Extract the (X, Y) coordinate from the center of the cell holding the provided text.  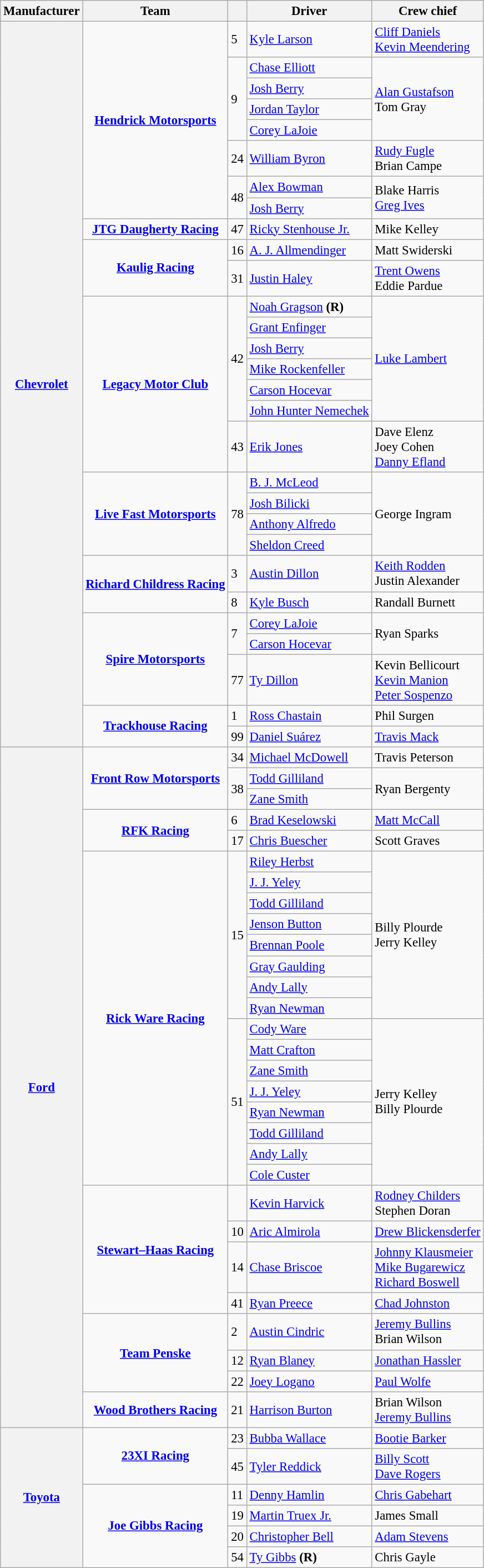
Riley Herbst (309, 862)
Billy Scott Dave Rogers (427, 1466)
12 (238, 1360)
Legacy Motor Club (155, 384)
Kevin Bellicourt Kevin Manion Peter Sospenzo (427, 680)
Rodney Childers Stephen Doran (427, 1203)
34 (238, 758)
Harrison Burton (309, 1410)
Rudy Fugle Brian Campe (427, 159)
11 (238, 1495)
Tyler Reddick (309, 1466)
Wood Brothers Racing (155, 1410)
Paul Wolfe (427, 1381)
Team (155, 11)
Chad Johnston (427, 1304)
Cole Custer (309, 1175)
Chevrolet (42, 384)
6 (238, 820)
Justin Haley (309, 278)
RFK Racing (155, 831)
22 (238, 1381)
Randall Burnett (427, 602)
Austin Dillon (309, 574)
Martin Truex Jr. (309, 1516)
54 (238, 1557)
Adam Stevens (427, 1536)
78 (238, 514)
17 (238, 841)
Team Penske (155, 1353)
B. J. McLeod (309, 483)
24 (238, 159)
Rick Ware Racing (155, 1019)
Crew chief (427, 11)
Matt Swiderski (427, 250)
James Small (427, 1516)
19 (238, 1516)
15 (238, 935)
Ryan Bergenty (427, 789)
Kaulig Racing (155, 268)
31 (238, 278)
Manufacturer (42, 11)
Jeremy Bullins Brian Wilson (427, 1332)
45 (238, 1466)
Michael McDowell (309, 758)
Josh Bilicki (309, 504)
Jerry Kelley Billy Plourde (427, 1102)
2 (238, 1332)
Christopher Bell (309, 1536)
48 (238, 198)
Mike Rockenfeller (309, 369)
Richard Childress Racing (155, 584)
Gray Gaulding (309, 966)
Cody Ware (309, 1029)
Joe Gibbs Racing (155, 1526)
7 (238, 633)
Front Row Motorsports (155, 779)
Brad Keselowski (309, 820)
23 (238, 1438)
Bubba Wallace (309, 1438)
14 (238, 1268)
Mike Kelley (427, 229)
Noah Gragson (R) (309, 307)
1 (238, 716)
Trackhouse Racing (155, 727)
Kyle Larson (309, 40)
Chase Briscoe (309, 1268)
Alex Bowman (309, 187)
Keith Rodden Justin Alexander (427, 574)
Matt Crafton (309, 1050)
Scott Graves (427, 841)
Spire Motorsports (155, 659)
Chris Gabehart (427, 1495)
Ryan Blaney (309, 1360)
Jenson Button (309, 925)
Sheldon Creed (309, 545)
William Byron (309, 159)
10 (238, 1232)
99 (238, 737)
Chris Buescher (309, 841)
20 (238, 1536)
Ty Gibbs (R) (309, 1557)
9 (238, 99)
Jonathan Hassler (427, 1360)
Brennan Poole (309, 945)
George Ingram (427, 514)
Chris Gayle (427, 1557)
Ryan Preece (309, 1304)
Hendrick Motorsports (155, 120)
47 (238, 229)
Jordan Taylor (309, 109)
77 (238, 680)
JTG Daugherty Racing (155, 229)
Dave Elenz Joey Cohen Danny Efland (427, 447)
Aric Almirola (309, 1232)
Denny Hamlin (309, 1495)
Luke Lambert (427, 359)
Ford (42, 1088)
Ty Dillon (309, 680)
Phil Surgen (427, 716)
Ryan Sparks (427, 633)
42 (238, 359)
8 (238, 602)
Brian Wilson Jeremy Bullins (427, 1410)
Daniel Suárez (309, 737)
Erik Jones (309, 447)
Bootie Barker (427, 1438)
Alan Gustafson Tom Gray (427, 99)
Anthony Alfredo (309, 524)
Driver (309, 11)
51 (238, 1102)
Austin Cindric (309, 1332)
Drew Blickensderfer (427, 1232)
Ross Chastain (309, 716)
Blake Harris Greg Ives (427, 198)
3 (238, 574)
Johnny Klausmeier Mike Bugarewicz Richard Boswell (427, 1268)
Billy Plourde Jerry Kelley (427, 935)
5 (238, 40)
John Hunter Nemechek (309, 411)
Kevin Harvick (309, 1203)
43 (238, 447)
Grant Enfinger (309, 328)
23XI Racing (155, 1456)
21 (238, 1410)
Cliff Daniels Kevin Meendering (427, 40)
Travis Mack (427, 737)
Chase Elliott (309, 68)
Trent Owens Eddie Pardue (427, 278)
Toyota (42, 1497)
38 (238, 789)
Joey Logano (309, 1381)
16 (238, 250)
Matt McCall (427, 820)
41 (238, 1304)
Stewart–Haas Racing (155, 1250)
Kyle Busch (309, 602)
Ricky Stenhouse Jr. (309, 229)
Live Fast Motorsports (155, 514)
A. J. Allmendinger (309, 250)
Travis Peterson (427, 758)
